Detect which cell encompasses the target text, then output its [X, Y] center coordinate. 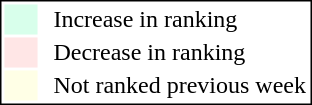
Decrease in ranking [180, 53]
Increase in ranking [180, 19]
Not ranked previous week [180, 85]
